Locate the cell with the specified text and output its [x, y] center coordinate. 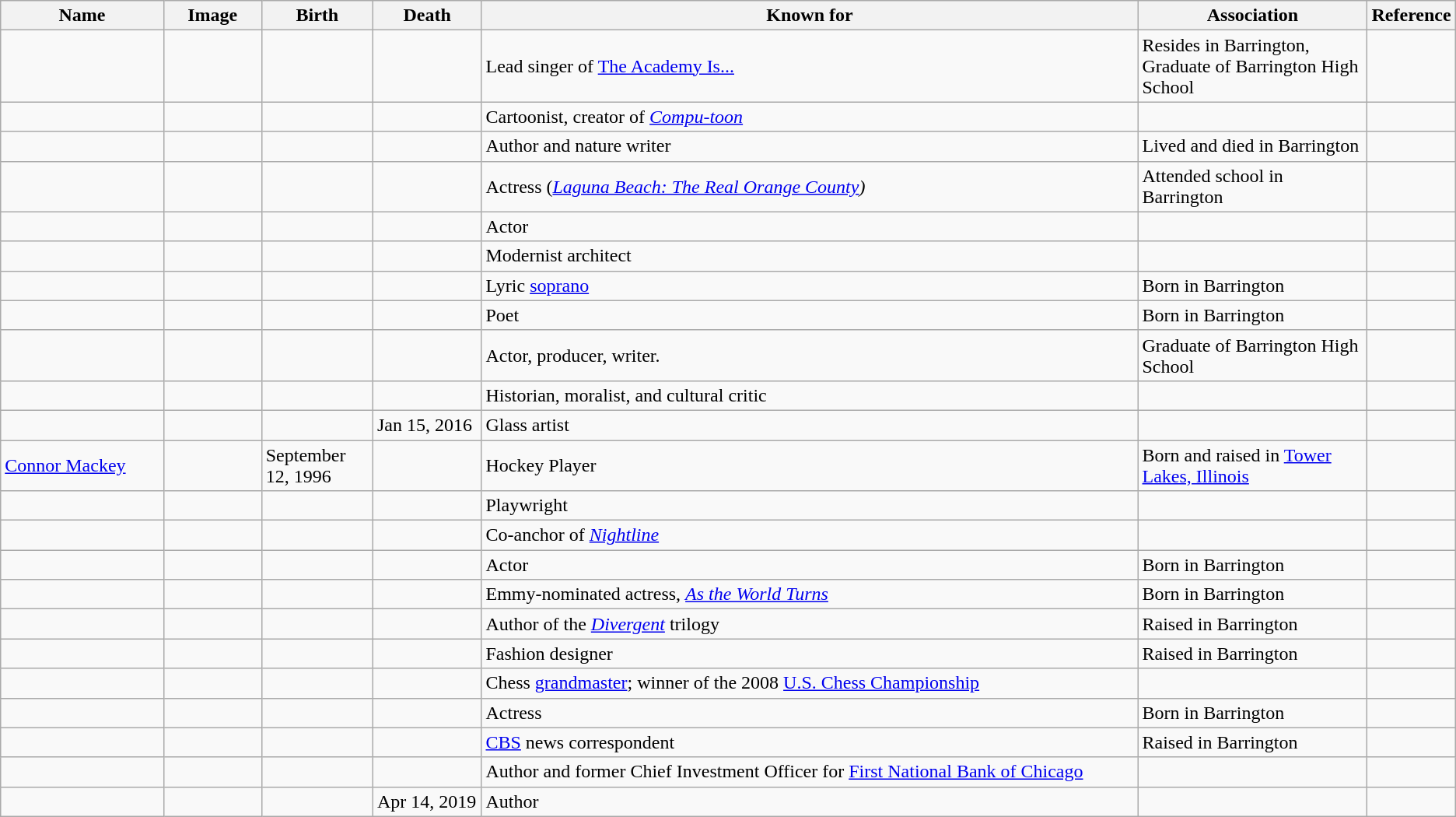
Resides in Barrington, Graduate of Barrington High School [1252, 66]
CBS news correspondent [810, 742]
Lead singer of The Academy Is... [810, 66]
Co-anchor of Nightline [810, 535]
Attended school in Barrington [1252, 187]
Death [427, 16]
Apr 14, 2019 [427, 801]
Lyric soprano [810, 286]
Author of the Divergent trilogy [810, 624]
Playwright [810, 506]
Author and nature writer [810, 146]
Lived and died in Barrington [1252, 146]
Actress (Laguna Beach: The Real Orange County) [810, 187]
Graduate of Barrington High School [1252, 355]
Born and raised in Tower Lakes, Illinois [1252, 465]
Author [810, 801]
Name [82, 16]
Birth [317, 16]
Known for [810, 16]
Association [1252, 16]
Poet [810, 315]
Actor, producer, writer. [810, 355]
Image [212, 16]
Chess grandmaster; winner of the 2008 U.S. Chess Championship [810, 683]
Cartoonist, creator of Compu-toon [810, 117]
Modernist architect [810, 256]
Historian, moralist, and cultural critic [810, 395]
Actress [810, 713]
Hockey Player [810, 465]
Glass artist [810, 425]
Fashion designer [810, 654]
September 12, 1996 [317, 465]
Jan 15, 2016 [427, 425]
Author and former Chief Investment Officer for First National Bank of Chicago [810, 772]
Emmy-nominated actress, As the World Turns [810, 594]
Connor Mackey [82, 465]
Reference [1411, 16]
